Extract the [X, Y] coordinate from the center of the cell holding the provided text.  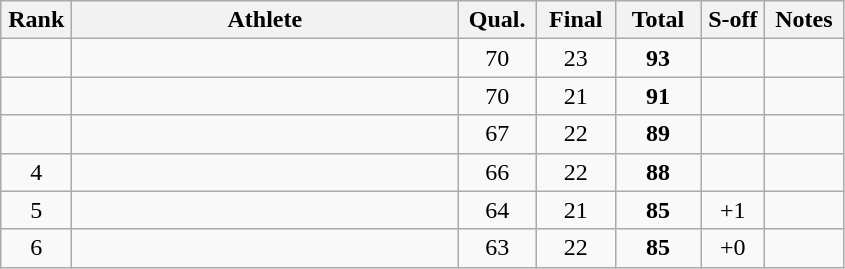
67 [498, 134]
64 [498, 210]
Notes [804, 20]
91 [658, 96]
Rank [36, 20]
4 [36, 172]
6 [36, 248]
5 [36, 210]
88 [658, 172]
Total [658, 20]
Qual. [498, 20]
63 [498, 248]
Final [576, 20]
S-off [733, 20]
+1 [733, 210]
89 [658, 134]
+0 [733, 248]
23 [576, 58]
93 [658, 58]
66 [498, 172]
Athlete [265, 20]
